Determine the [X, Y] coordinate at the center of the cell enclosing the given text.  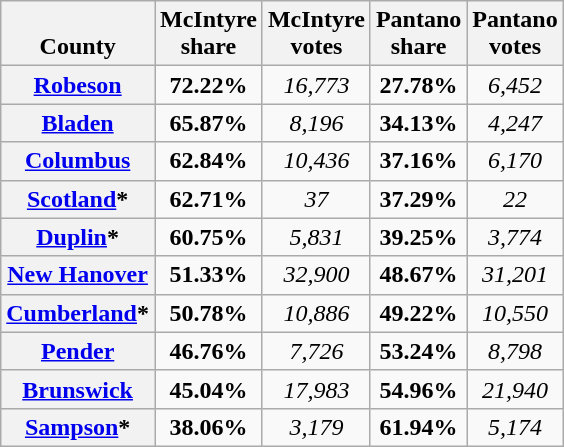
62.71% [208, 199]
27.78% [418, 85]
50.78% [208, 313]
5,831 [316, 237]
10,886 [316, 313]
61.94% [418, 427]
3,774 [515, 237]
54.96% [418, 389]
60.75% [208, 237]
37.16% [418, 161]
21,940 [515, 389]
45.04% [208, 389]
5,174 [515, 427]
8,196 [316, 123]
46.76% [208, 351]
4,247 [515, 123]
17,983 [316, 389]
37.29% [418, 199]
3,179 [316, 427]
51.33% [208, 275]
New Hanover [78, 275]
Brunswick [78, 389]
34.13% [418, 123]
Bladen [78, 123]
Duplin* [78, 237]
Cumberland* [78, 313]
37 [316, 199]
Pender [78, 351]
48.67% [418, 275]
Columbus [78, 161]
McIntyreshare [208, 34]
7,726 [316, 351]
22 [515, 199]
38.06% [208, 427]
65.87% [208, 123]
53.24% [418, 351]
County [78, 34]
62.84% [208, 161]
31,201 [515, 275]
6,170 [515, 161]
Sampson* [78, 427]
10,550 [515, 313]
McIntyrevotes [316, 34]
Robeson [78, 85]
49.22% [418, 313]
Scotland* [78, 199]
39.25% [418, 237]
8,798 [515, 351]
Pantanoshare [418, 34]
16,773 [316, 85]
72.22% [208, 85]
Pantanovotes [515, 34]
32,900 [316, 275]
10,436 [316, 161]
6,452 [515, 85]
